For the text-containing cell, return its midpoint in [X, Y] coordinate format. 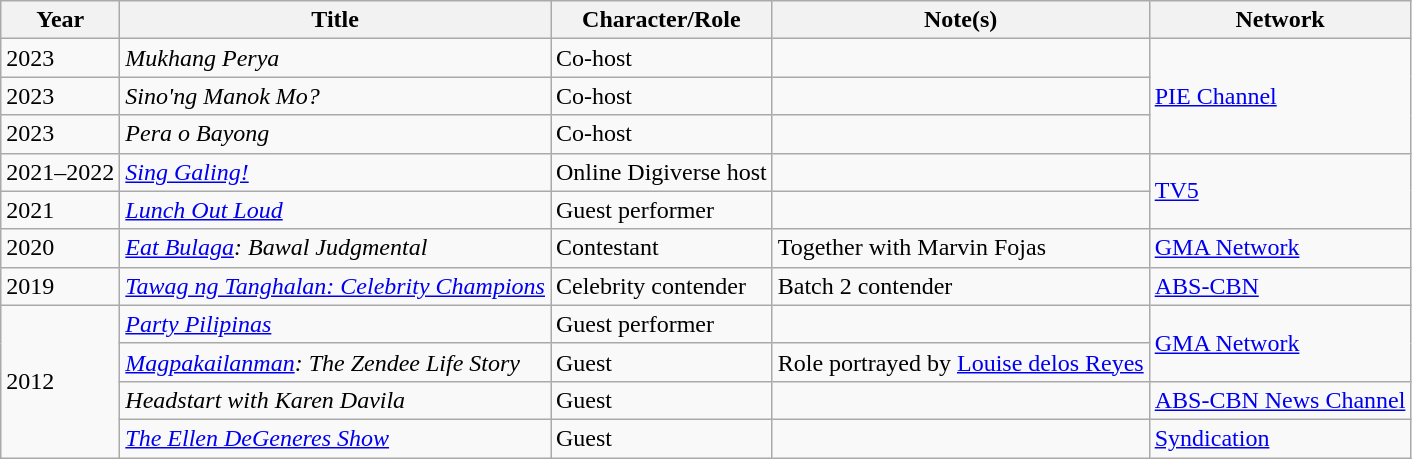
Title [336, 20]
Network [1280, 20]
Mukhang Perya [336, 58]
Year [60, 20]
Together with Marvin Fojas [960, 248]
Lunch Out Loud [336, 210]
PIE Channel [1280, 96]
Note(s) [960, 20]
ABS-CBN News Channel [1280, 400]
Role portrayed by Louise delos Reyes [960, 362]
2021–2022 [60, 172]
Batch 2 contender [960, 286]
TV5 [1280, 191]
Eat Bulaga: Bawal Judgmental [336, 248]
Pera o Bayong [336, 134]
Syndication [1280, 438]
Celebrity contender [661, 286]
Online Digiverse host [661, 172]
2021 [60, 210]
Headstart with Karen Davila [336, 400]
Tawag ng Tanghalan: Celebrity Champions [336, 286]
Sino'ng Manok Mo? [336, 96]
Contestant [661, 248]
The Ellen DeGeneres Show [336, 438]
2012 [60, 381]
Party Pilipinas [336, 324]
Sing Galing! [336, 172]
Character/Role [661, 20]
2020 [60, 248]
ABS-CBN [1280, 286]
Magpakailanman: The Zendee Life Story [336, 362]
2019 [60, 286]
